Scan for the cell matching the given text and deliver its [x, y] coordinate at center. 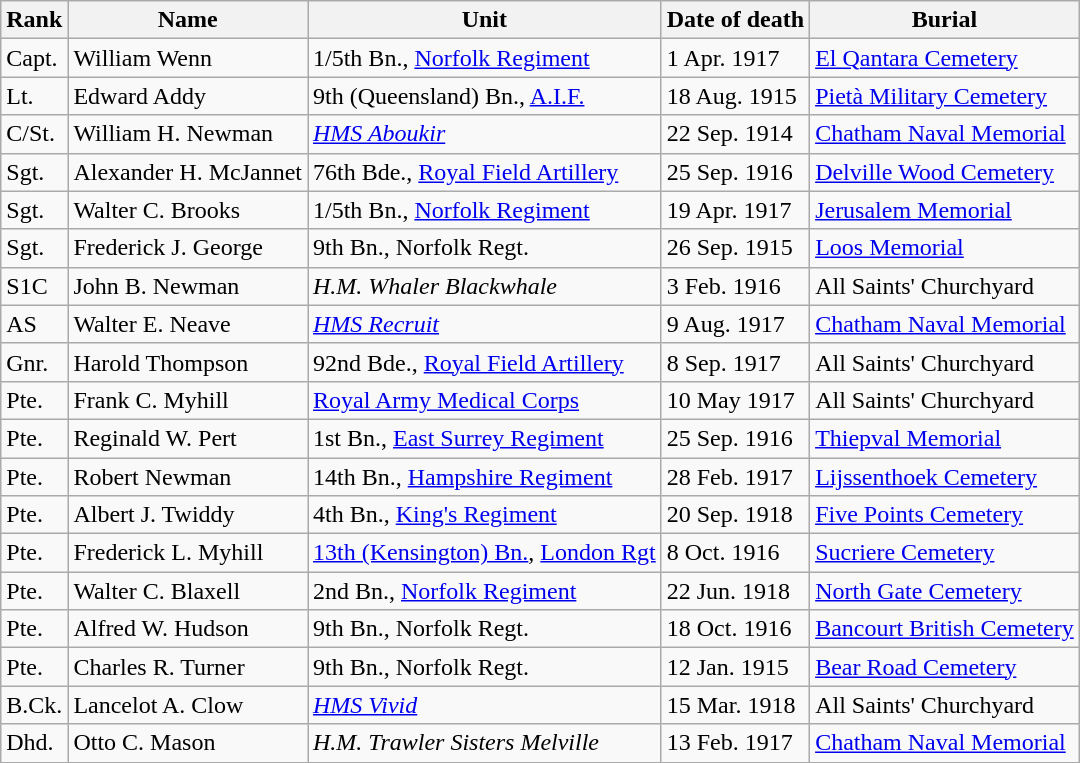
B.Ck. [34, 705]
Pietà Military Cemetery [945, 96]
Name [188, 20]
22 Jun. 1918 [735, 591]
Frederick L. Myhill [188, 553]
1 Apr. 1917 [735, 58]
Delville Wood Cemetery [945, 172]
Edward Addy [188, 96]
8 Sep. 1917 [735, 362]
HMS Vivid [485, 705]
9 Aug. 1917 [735, 324]
Sucriere Cemetery [945, 553]
2nd Bn., Norfolk Regiment [485, 591]
Jerusalem Memorial [945, 210]
Royal Army Medical Corps [485, 400]
Rank [34, 20]
22 Sep. 1914 [735, 134]
Walter E. Neave [188, 324]
9th (Queensland) Bn., A.I.F. [485, 96]
HMS Recruit [485, 324]
15 Mar. 1918 [735, 705]
Alfred W. Hudson [188, 629]
William Wenn [188, 58]
Bear Road Cemetery [945, 667]
Charles R. Turner [188, 667]
H.M. Whaler Blackwhale [485, 286]
HMS Aboukir [485, 134]
18 Oct. 1916 [735, 629]
3 Feb. 1916 [735, 286]
AS [34, 324]
Five Points Cemetery [945, 515]
Harold Thompson [188, 362]
C/St. [34, 134]
13th (Kensington) Bn., London Rgt [485, 553]
Lijssenthoek Cemetery [945, 477]
18 Aug. 1915 [735, 96]
El Qantara Cemetery [945, 58]
Gnr. [34, 362]
Loos Memorial [945, 248]
Reginald W. Pert [188, 438]
Burial [945, 20]
Alexander H. McJannet [188, 172]
12 Jan. 1915 [735, 667]
Frederick J. George [188, 248]
Dhd. [34, 743]
S1C [34, 286]
1st Bn., East Surrey Regiment [485, 438]
John B. Newman [188, 286]
William H. Newman [188, 134]
Bancourt British Cemetery [945, 629]
Otto C. Mason [188, 743]
Walter C. Brooks [188, 210]
Unit [485, 20]
North Gate Cemetery [945, 591]
H.M. Trawler Sisters Melville [485, 743]
92nd Bde., Royal Field Artillery [485, 362]
14th Bn., Hampshire Regiment [485, 477]
Lt. [34, 96]
76th Bde., Royal Field Artillery [485, 172]
20 Sep. 1918 [735, 515]
10 May 1917 [735, 400]
Thiepval Memorial [945, 438]
28 Feb. 1917 [735, 477]
8 Oct. 1916 [735, 553]
Robert Newman [188, 477]
4th Bn., King's Regiment [485, 515]
13 Feb. 1917 [735, 743]
19 Apr. 1917 [735, 210]
Capt. [34, 58]
Frank C. Myhill [188, 400]
Albert J. Twiddy [188, 515]
Date of death [735, 20]
Walter C. Blaxell [188, 591]
26 Sep. 1915 [735, 248]
Lancelot A. Clow [188, 705]
